Identify which cell holds the provided text, then report its [x, y] central coordinate. 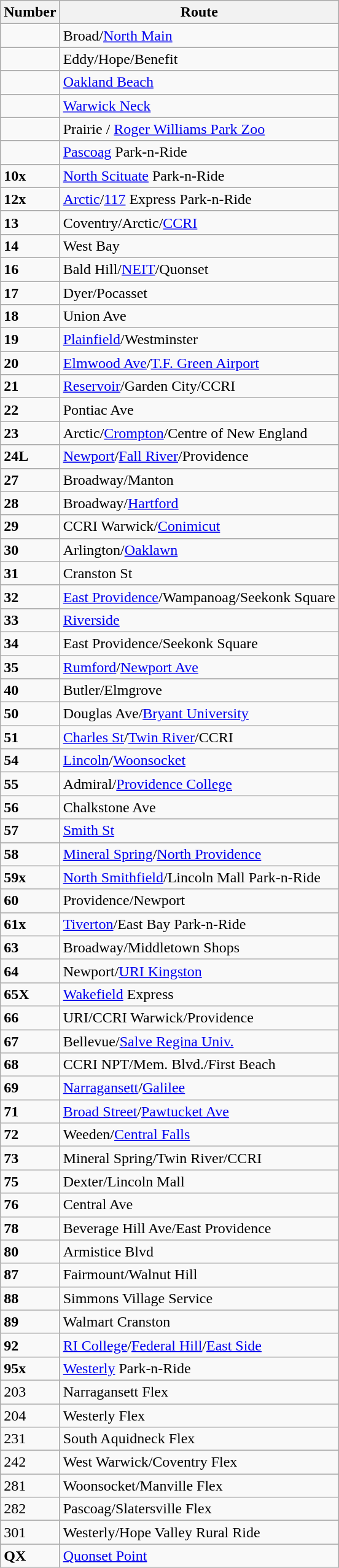
Woonsocket/Manville Flex [199, 1486]
29 [30, 527]
32 [30, 597]
50 [30, 714]
204 [30, 1415]
Oakland Beach [199, 82]
North Scituate Park-n-Ride [199, 176]
Westerly Flex [199, 1415]
Riverside [199, 620]
30 [30, 550]
55 [30, 784]
Charles St/Twin River/CCRI [199, 737]
Chalkstone Ave [199, 807]
Quonset Point [199, 1556]
Broadway/Manton [199, 480]
24L [30, 457]
Smith St [199, 831]
301 [30, 1532]
282 [30, 1509]
89 [30, 1322]
40 [30, 691]
East Providence/Seekonk Square [199, 643]
Wakefield Express [199, 994]
Providence/Newport [199, 901]
Rumford/Newport Ave [199, 667]
75 [30, 1182]
QX [30, 1556]
34 [30, 643]
76 [30, 1205]
Narragansett/Galilee [199, 1088]
Westerly Park-n-Ride [199, 1368]
35 [30, 667]
Fairmount/Walnut Hill [199, 1275]
Cranston St [199, 573]
56 [30, 807]
Arctic/117 Express Park-n-Ride [199, 199]
23 [30, 433]
Arctic/Crompton/Centre of New England [199, 433]
Number [30, 12]
RI College/Federal Hill/East Side [199, 1345]
203 [30, 1392]
68 [30, 1065]
Mineral Spring/Twin River/CCRI [199, 1158]
Bald Hill/NEIT/Quonset [199, 269]
14 [30, 246]
East Providence/Wampanoag/Seekonk Square [199, 597]
Union Ave [199, 316]
59x [30, 877]
Central Ave [199, 1205]
Westerly/Hope Valley Rural Ride [199, 1532]
16 [30, 269]
Dexter/Lincoln Mall [199, 1182]
Butler/Elmgrove [199, 691]
Lincoln/Woonsocket [199, 761]
231 [30, 1439]
Narragansett Flex [199, 1392]
28 [30, 503]
West Warwick/Coventry Flex [199, 1462]
73 [30, 1158]
Pontiac Ave [199, 410]
Newport/URI Kingston [199, 971]
20 [30, 363]
65X [30, 994]
Pascoag/Slatersville Flex [199, 1509]
Dyer/Pocasset [199, 293]
Eddy/Hope/Benefit [199, 59]
Admiral/Providence College [199, 784]
57 [30, 831]
South Aquidneck Flex [199, 1439]
Broad Street/Pawtucket Ave [199, 1111]
67 [30, 1041]
92 [30, 1345]
281 [30, 1486]
10x [30, 176]
Simmons Village Service [199, 1298]
Weeden/Central Falls [199, 1135]
Douglas Ave/Bryant University [199, 714]
31 [30, 573]
Reservoir/Garden City/CCRI [199, 386]
22 [30, 410]
19 [30, 340]
80 [30, 1252]
Route [199, 12]
Broad/North Main [199, 36]
URI/CCRI Warwick/Providence [199, 1017]
Coventry/Arctic/CCRI [199, 222]
Pascoag Park-n-Ride [199, 152]
Prairie / Roger Williams Park Zoo [199, 129]
West Bay [199, 246]
27 [30, 480]
51 [30, 737]
63 [30, 947]
58 [30, 854]
69 [30, 1088]
Warwick Neck [199, 106]
North Smithfield/Lincoln Mall Park-n-Ride [199, 877]
Beverage Hill Ave/East Providence [199, 1228]
72 [30, 1135]
95x [30, 1368]
78 [30, 1228]
88 [30, 1298]
71 [30, 1111]
33 [30, 620]
18 [30, 316]
Plainfield/Westminster [199, 340]
Tiverton/East Bay Park-n-Ride [199, 924]
242 [30, 1462]
Broadway/Hartford [199, 503]
12x [30, 199]
Mineral Spring/North Providence [199, 854]
54 [30, 761]
Elmwood Ave/T.F. Green Airport [199, 363]
66 [30, 1017]
Newport/Fall River/Providence [199, 457]
60 [30, 901]
21 [30, 386]
Bellevue/Salve Regina Univ. [199, 1041]
CCRI Warwick/Conimicut [199, 527]
17 [30, 293]
13 [30, 222]
64 [30, 971]
61x [30, 924]
CCRI NPT/Mem. Blvd./First Beach [199, 1065]
Arlington/Oaklawn [199, 550]
Armistice Blvd [199, 1252]
Walmart Cranston [199, 1322]
87 [30, 1275]
Broadway/Middletown Shops [199, 947]
